Locate the cell with the specified text and output its [x, y] center coordinate. 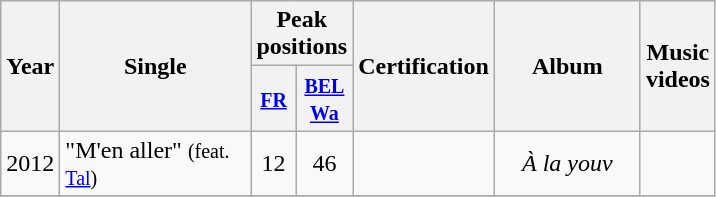
"M'en aller" (feat. Tal) [156, 164]
Peak positions [302, 34]
BEL Wa [324, 98]
2012 [30, 164]
Album [567, 66]
FR [274, 98]
12 [274, 164]
46 [324, 164]
Musicvideos [678, 66]
À la youv [567, 164]
Single [156, 66]
Certification [424, 66]
Year [30, 66]
